Output the (X, Y) coordinate of the center of the cell containing the given text.  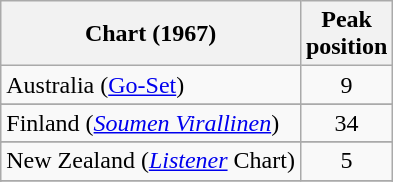
Peakposition (346, 34)
34 (346, 123)
New Zealand (Listener Chart) (151, 161)
Chart (1967) (151, 34)
Finland (Soumen Virallinen) (151, 123)
9 (346, 85)
5 (346, 161)
Australia (Go-Set) (151, 85)
